Extract the (x, y) coordinate from the center of the cell holding the provided text.  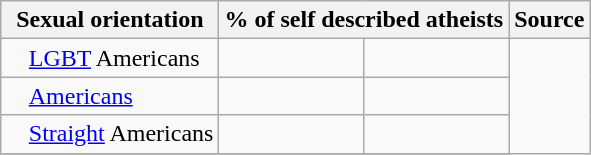
Source (550, 20)
Americans (110, 96)
LGBT Americans (110, 58)
Straight Americans (110, 134)
% of self described atheists (364, 20)
Sexual orientation (110, 20)
